For the text-containing cell, return its midpoint in [X, Y] coordinate format. 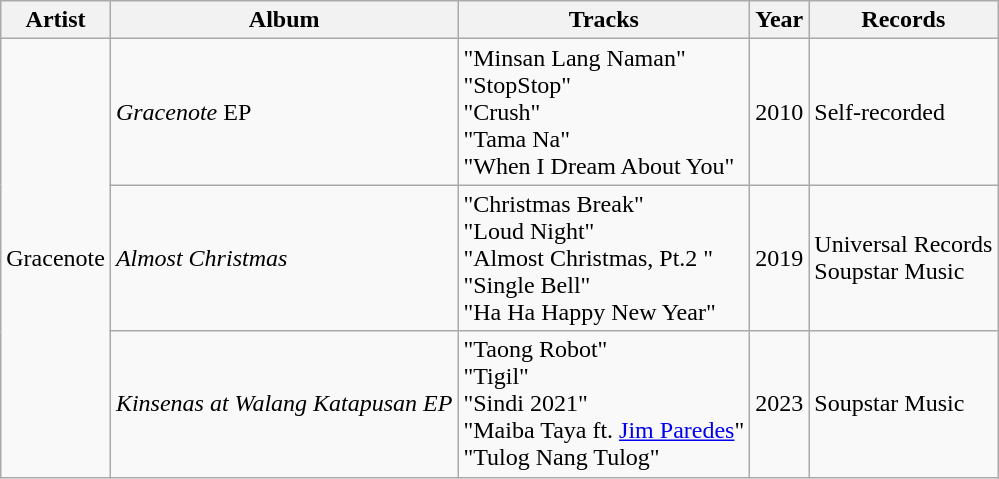
Self-recorded [904, 112]
Kinsenas at Walang Katapusan EP [284, 404]
Gracenote [56, 258]
Year [780, 20]
"Minsan Lang Naman" "StopStop" "Crush" "Tama Na" "When I Dream About You" [604, 112]
"Christmas Break" "Loud Night" "Almost Christmas, Pt.2 " "Single Bell" "Ha Ha Happy New Year" [604, 258]
Almost Christmas [284, 258]
Album [284, 20]
Universal RecordsSoupstar Music [904, 258]
2010 [780, 112]
"Taong Robot" "Tigil" "Sindi 2021" "Maiba Taya ft. Jim Paredes" "Tulog Nang Tulog" [604, 404]
Records [904, 20]
Artist [56, 20]
Gracenote EP [284, 112]
2023 [780, 404]
Tracks [604, 20]
Soupstar Music [904, 404]
2019 [780, 258]
